Locate the cell with the specified text and output its [x, y] center coordinate. 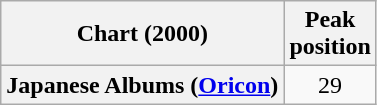
Japanese Albums (Oricon) [142, 85]
Peakposition [330, 34]
29 [330, 85]
Chart (2000) [142, 34]
